Detect which cell encompasses the target text, then output its [x, y] center coordinate. 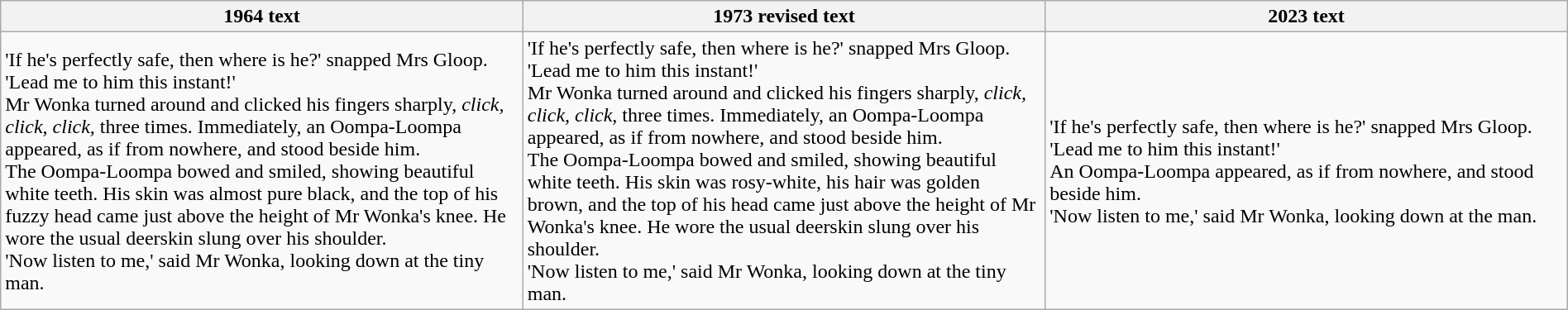
1964 text [262, 17]
2023 text [1307, 17]
1973 revised text [784, 17]
